Search for the cell housing the specified text and yield its (x, y) center coordinate. 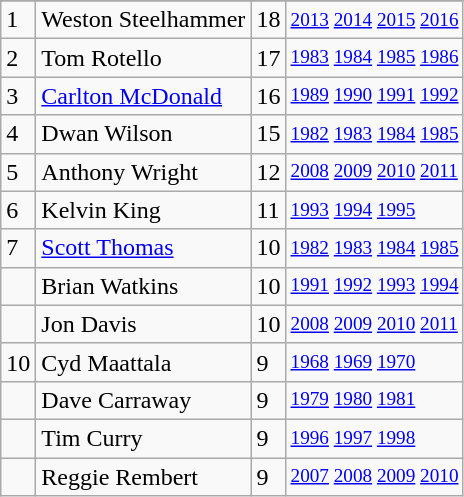
Anthony Wright (144, 172)
Carlton McDonald (144, 96)
Cyd Maattala (144, 362)
Reggie Rembert (144, 477)
Scott Thomas (144, 248)
Kelvin King (144, 210)
11 (268, 210)
Jon Davis (144, 324)
2007 2008 2009 2010 (374, 477)
Dwan Wilson (144, 134)
2 (18, 58)
Dave Carraway (144, 400)
Weston Steelhammer (144, 20)
Brian Watkins (144, 286)
5 (18, 172)
4 (18, 134)
12 (268, 172)
1 (18, 20)
1983 1984 1985 1986 (374, 58)
Tom Rotello (144, 58)
Tim Curry (144, 438)
17 (268, 58)
3 (18, 96)
6 (18, 210)
1993 1994 1995 (374, 210)
1968 1969 1970 (374, 362)
1979 1980 1981 (374, 400)
16 (268, 96)
1996 1997 1998 (374, 438)
18 (268, 20)
15 (268, 134)
7 (18, 248)
1989 1990 1991 1992 (374, 96)
1991 1992 1993 1994 (374, 286)
2013 2014 2015 2016 (374, 20)
